For the text-containing cell, return its midpoint in [X, Y] coordinate format. 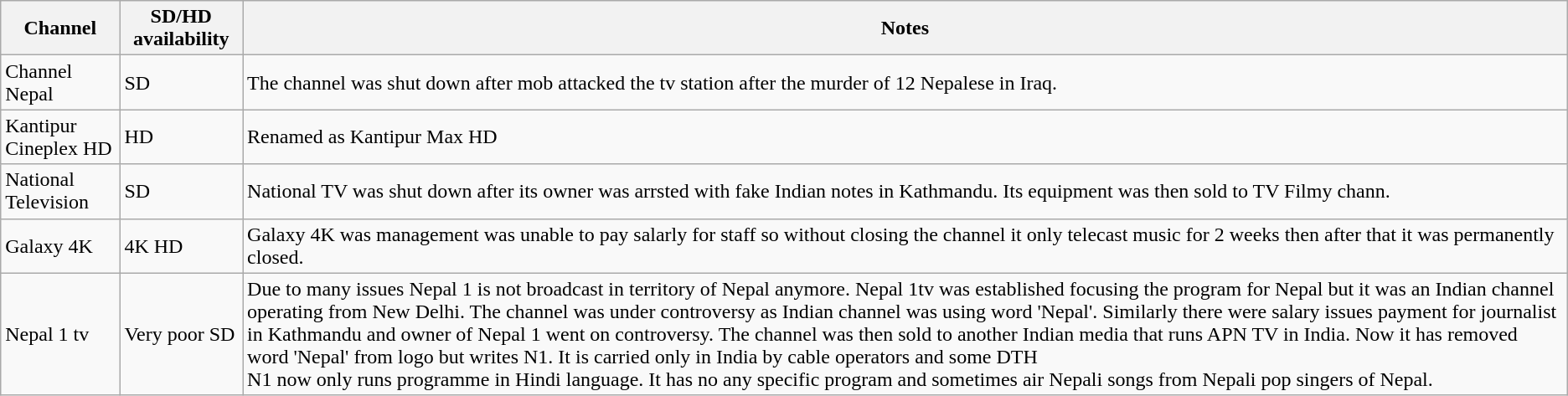
Channel [60, 28]
SD/HD availability [181, 28]
4K HD [181, 246]
Channel Nepal [60, 82]
Galaxy 4K [60, 246]
Nepal 1 tv [60, 334]
National TV was shut down after its owner was arrsted with fake Indian notes in Kathmandu. Its equipment was then sold to TV Filmy chann. [905, 191]
Kantipur Cineplex HD [60, 137]
The channel was shut down after mob attacked the tv station after the murder of 12 Nepalese in Iraq. [905, 82]
HD [181, 137]
Renamed as Kantipur Max HD [905, 137]
Very poor SD [181, 334]
National Television [60, 191]
Notes [905, 28]
